Determine the (X, Y) coordinate at the center of the cell enclosing the given text.  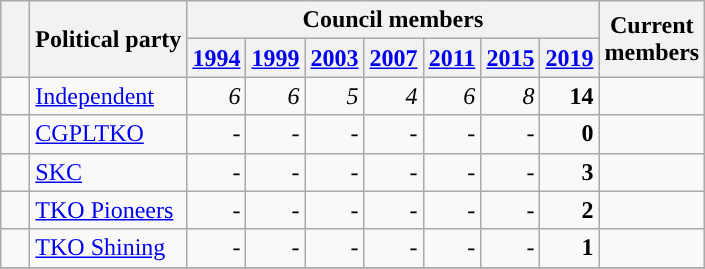
14 (570, 96)
2011 (452, 58)
1994 (216, 58)
3 (570, 172)
Currentmembers (652, 39)
2019 (570, 58)
4 (394, 96)
SKC (108, 172)
CGPLTKO (108, 134)
0 (570, 134)
Independent (108, 96)
1 (570, 248)
8 (510, 96)
2 (570, 210)
2007 (394, 58)
TKO Shining (108, 248)
Political party (108, 39)
5 (334, 96)
TKO Pioneers (108, 210)
2015 (510, 58)
2003 (334, 58)
1999 (276, 58)
Council members (393, 20)
